Return [x, y] of the center of cell containing provided text 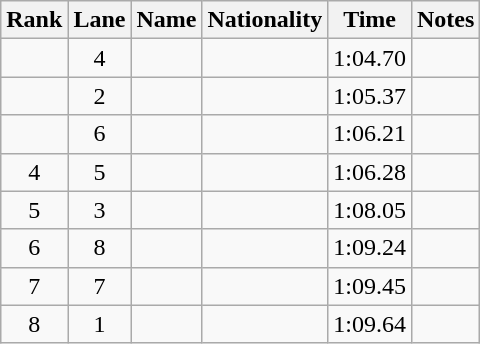
Notes [445, 20]
1:04.70 [370, 58]
Name [166, 20]
1:08.05 [370, 210]
1:09.45 [370, 286]
Rank [34, 20]
3 [100, 210]
Lane [100, 20]
Nationality [265, 20]
1:09.24 [370, 248]
1 [100, 324]
1:06.28 [370, 172]
Time [370, 20]
1:05.37 [370, 96]
2 [100, 96]
1:09.64 [370, 324]
1:06.21 [370, 134]
